Find where the given text appears and provide that cell's center as [x, y] coordinate. 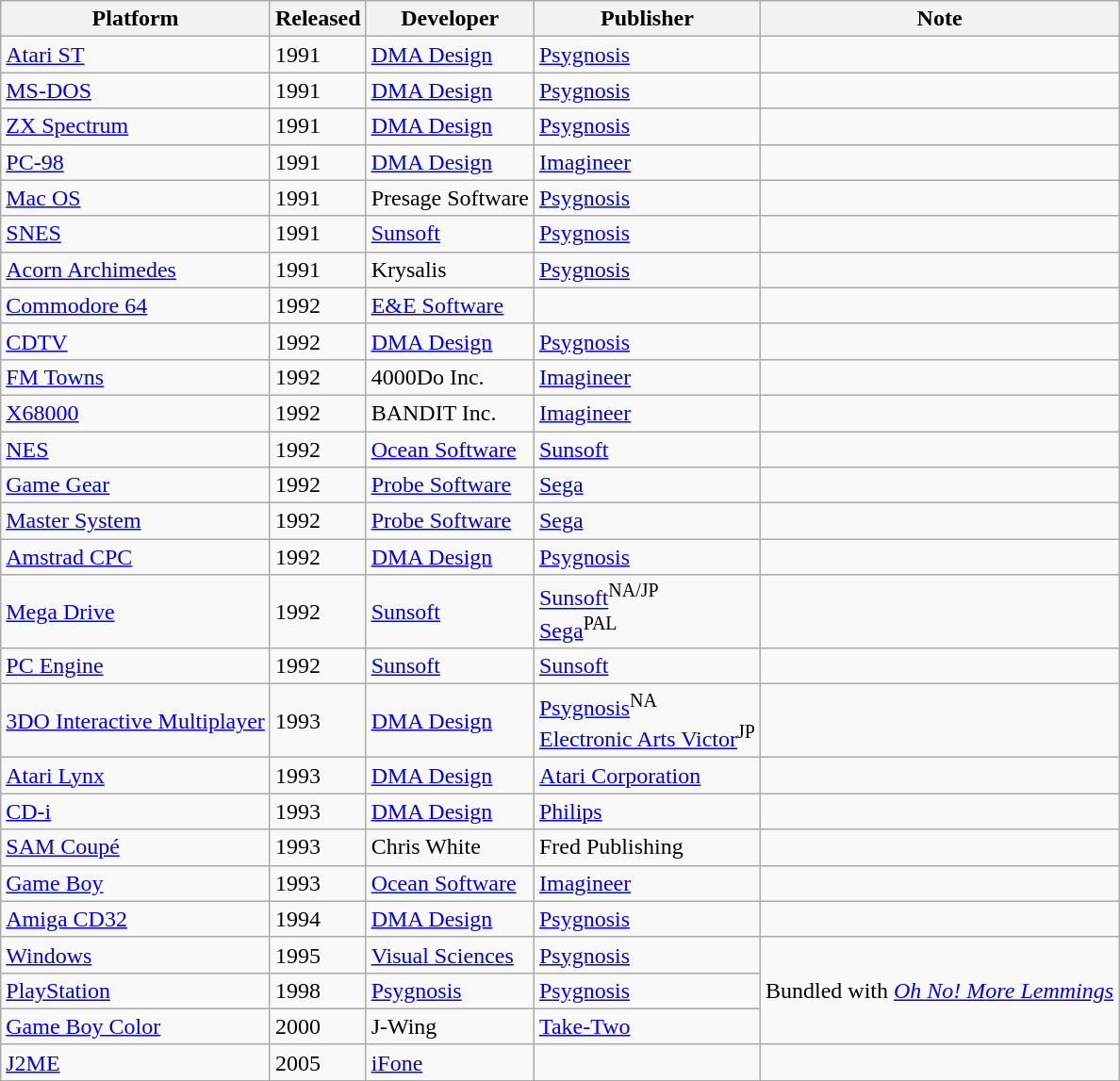
Master System [136, 521]
Visual Sciences [450, 955]
Note [939, 19]
Atari Lynx [136, 776]
SNES [136, 234]
Game Boy [136, 883]
Chris White [450, 847]
Mac OS [136, 198]
Acorn Archimedes [136, 270]
PsygnosisNAElectronic Arts VictorJP [647, 721]
Take-Two [647, 1026]
Mega Drive [136, 612]
Game Boy Color [136, 1026]
Krysalis [450, 270]
Windows [136, 955]
2005 [318, 1062]
Publisher [647, 19]
1998 [318, 991]
Amstrad CPC [136, 557]
Philips [647, 811]
Atari ST [136, 55]
PC Engine [136, 666]
4000Do Inc. [450, 377]
Fred Publishing [647, 847]
Amiga CD32 [136, 919]
ZX Spectrum [136, 126]
FM Towns [136, 377]
SunsoftNA/JPSegaPAL [647, 612]
3DO Interactive Multiplayer [136, 721]
Platform [136, 19]
Bundled with Oh No! More Lemmings [939, 991]
PlayStation [136, 991]
SAM Coupé [136, 847]
iFone [450, 1062]
NES [136, 450]
BANDIT Inc. [450, 413]
1994 [318, 919]
J2ME [136, 1062]
Commodore 64 [136, 305]
Released [318, 19]
Atari Corporation [647, 776]
Presage Software [450, 198]
1995 [318, 955]
PC-98 [136, 162]
CDTV [136, 341]
CD-i [136, 811]
2000 [318, 1026]
J-Wing [450, 1026]
Developer [450, 19]
Game Gear [136, 485]
E&E Software [450, 305]
MS-DOS [136, 90]
X68000 [136, 413]
